Return the [X, Y] coordinate for the center point of the cell that contains the specified text.  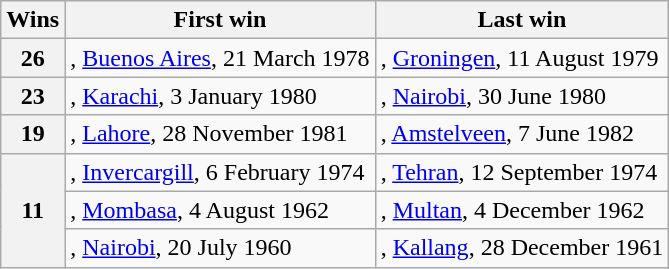
, Buenos Aires, 21 March 1978 [220, 58]
Last win [522, 20]
11 [33, 210]
, Karachi, 3 January 1980 [220, 96]
, Kallang, 28 December 1961 [522, 248]
, Multan, 4 December 1962 [522, 210]
, Lahore, 28 November 1981 [220, 134]
Wins [33, 20]
19 [33, 134]
, Mombasa, 4 August 1962 [220, 210]
, Tehran, 12 September 1974 [522, 172]
23 [33, 96]
26 [33, 58]
, Invercargill, 6 February 1974 [220, 172]
, Nairobi, 20 July 1960 [220, 248]
, Amstelveen, 7 June 1982 [522, 134]
, Nairobi, 30 June 1980 [522, 96]
, Groningen, 11 August 1979 [522, 58]
First win [220, 20]
